From the cell containing the given text, extract its center point as (X, Y) coordinate. 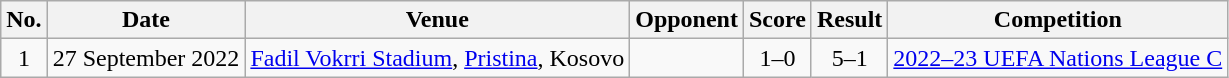
Date (146, 20)
1–0 (777, 58)
No. (24, 20)
5–1 (849, 58)
Opponent (687, 20)
Score (777, 20)
Venue (438, 20)
Competition (1058, 20)
1 (24, 58)
Result (849, 20)
2022–23 UEFA Nations League C (1058, 58)
Fadil Vokrri Stadium, Pristina, Kosovo (438, 58)
27 September 2022 (146, 58)
